From the cell containing the given text, extract its center point as (X, Y) coordinate. 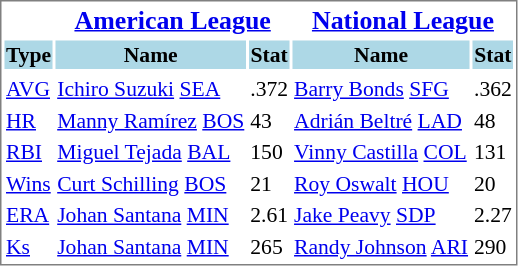
HR (28, 120)
Vinny Castilla COL (382, 152)
Wins (28, 184)
Manny Ramírez BOS (151, 120)
Randy Johnson ARI (382, 246)
2.27 (494, 215)
.372 (270, 89)
265 (270, 246)
150 (270, 152)
Curt Schilling BOS (151, 184)
Ks (28, 246)
Ichiro Suzuki SEA (151, 89)
Miguel Tejada BAL (151, 152)
American League (173, 20)
.362 (494, 89)
RBI (28, 152)
Barry Bonds SFG (382, 89)
290 (494, 246)
Adrián Beltré LAD (382, 120)
131 (494, 152)
National League (404, 20)
21 (270, 184)
2.61 (270, 215)
48 (494, 120)
Jake Peavy SDP (382, 215)
ERA (28, 215)
Type (28, 54)
Roy Oswalt HOU (382, 184)
20 (494, 184)
43 (270, 120)
AVG (28, 89)
